Return the (X, Y) coordinate for the center point of the cell that contains the specified text.  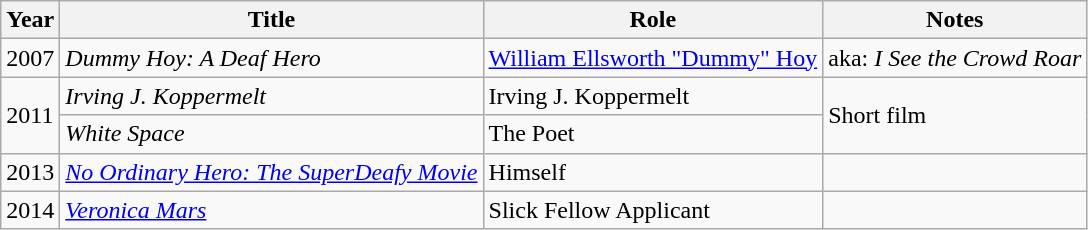
Year (30, 20)
2011 (30, 115)
White Space (272, 134)
Notes (955, 20)
aka: I See the Crowd Roar (955, 58)
The Poet (653, 134)
William Ellsworth "Dummy" Hoy (653, 58)
No Ordinary Hero: The SuperDeafy Movie (272, 172)
Short film (955, 115)
Slick Fellow Applicant (653, 210)
2013 (30, 172)
2007 (30, 58)
Veronica Mars (272, 210)
Role (653, 20)
2014 (30, 210)
Dummy Hoy: A Deaf Hero (272, 58)
Himself (653, 172)
Title (272, 20)
